Capture the cell that displays the provided text and extract its [x, y] central coordinate. 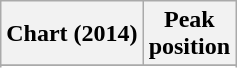
Peakposition [189, 34]
Chart (2014) [72, 34]
